Return [X, Y] of the center of cell containing provided text 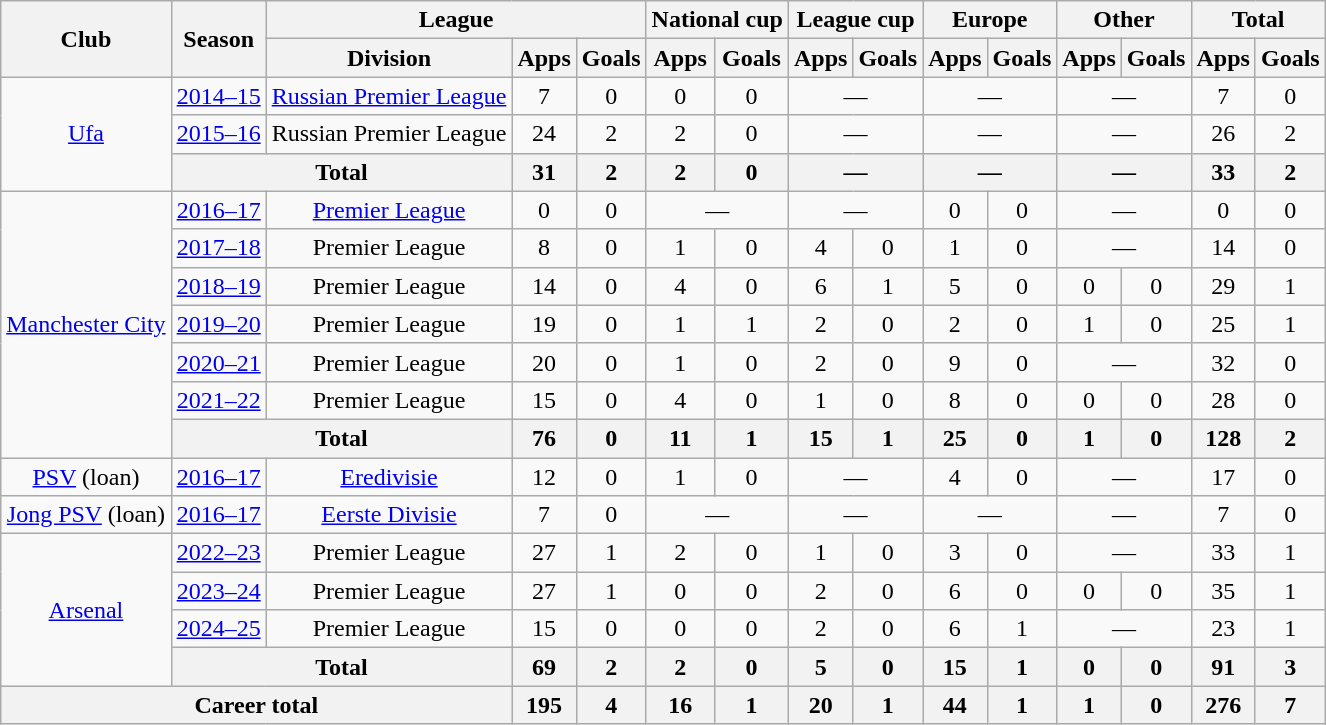
91 [1223, 667]
17 [1223, 477]
29 [1223, 286]
32 [1223, 362]
Europe [990, 20]
23 [1223, 629]
76 [544, 438]
Jong PSV (loan) [86, 515]
195 [544, 705]
2014–15 [218, 96]
19 [544, 324]
2017–18 [218, 248]
128 [1223, 438]
PSV (loan) [86, 477]
2020–21 [218, 362]
28 [1223, 400]
Career total [256, 705]
Arsenal [86, 610]
26 [1223, 134]
9 [955, 362]
Ufa [86, 134]
12 [544, 477]
31 [544, 172]
Season [218, 39]
24 [544, 134]
Club [86, 39]
69 [544, 667]
16 [680, 705]
Eerste Divisie [389, 515]
2015–16 [218, 134]
Manchester City [86, 324]
2018–19 [218, 286]
Other [1124, 20]
11 [680, 438]
2021–22 [218, 400]
Division [389, 58]
35 [1223, 591]
2024–25 [218, 629]
2022–23 [218, 553]
2023–24 [218, 591]
44 [955, 705]
Eredivisie [389, 477]
National cup [717, 20]
276 [1223, 705]
League [456, 20]
2019–20 [218, 324]
League cup [855, 20]
